Return (x, y) of the center of cell containing provided text 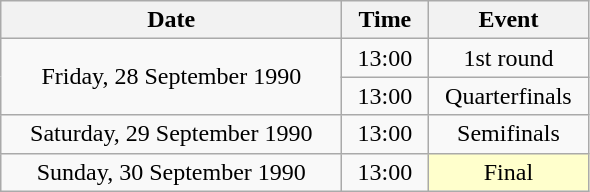
1st round (508, 58)
Quarterfinals (508, 96)
Final (508, 172)
Friday, 28 September 1990 (172, 77)
Event (508, 20)
Time (385, 20)
Date (172, 20)
Saturday, 29 September 1990 (172, 134)
Semifinals (508, 134)
Sunday, 30 September 1990 (172, 172)
